Return [X, Y] of the center of cell containing provided text 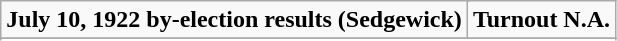
Turnout N.A. [541, 20]
July 10, 1922 by-election results (Sedgewick) [234, 20]
